Identify which cell holds the provided text, then report its (x, y) central coordinate. 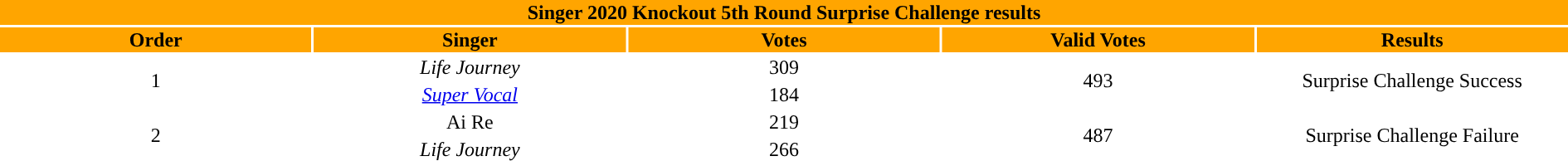
Singer (470, 40)
219 (784, 122)
Super Vocal (470, 95)
Valid Votes (1098, 40)
1 (156, 81)
Life Journey (470, 67)
184 (784, 95)
Ai Re (470, 122)
Singer 2020 Knockout 5th Round Surprise Challenge results (784, 12)
Votes (784, 40)
309 (784, 67)
493 (1098, 81)
Surprise Challenge Success (1412, 81)
Order (156, 40)
Results (1412, 40)
